Pinpoint the cell where the given text exists, returning its (x, y) midpoint coordinate. 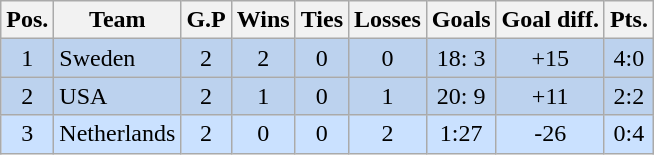
+15 (550, 58)
Goal diff. (550, 20)
3 (28, 134)
Pts. (628, 20)
Pos. (28, 20)
G.P (206, 20)
0:4 (628, 134)
20: 9 (461, 96)
USA (118, 96)
Netherlands (118, 134)
Team (118, 20)
18: 3 (461, 58)
Sweden (118, 58)
+11 (550, 96)
Goals (461, 20)
-26 (550, 134)
2:2 (628, 96)
Ties (322, 20)
Losses (388, 20)
4:0 (628, 58)
1:27 (461, 134)
Wins (263, 20)
